Pinpoint the cell where the given text exists, returning its (x, y) midpoint coordinate. 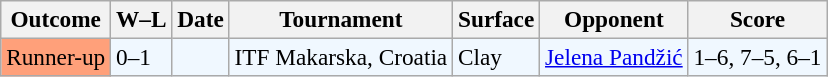
ITF Makarska, Croatia (340, 57)
1–6, 7–5, 6–1 (758, 57)
Tournament (340, 19)
Score (758, 19)
Jelena Pandžić (614, 57)
W–L (142, 19)
Clay (496, 57)
Surface (496, 19)
Runner-up (56, 57)
Outcome (56, 19)
Date (200, 19)
0–1 (142, 57)
Opponent (614, 19)
